Search for the cell housing the specified text and yield its [x, y] center coordinate. 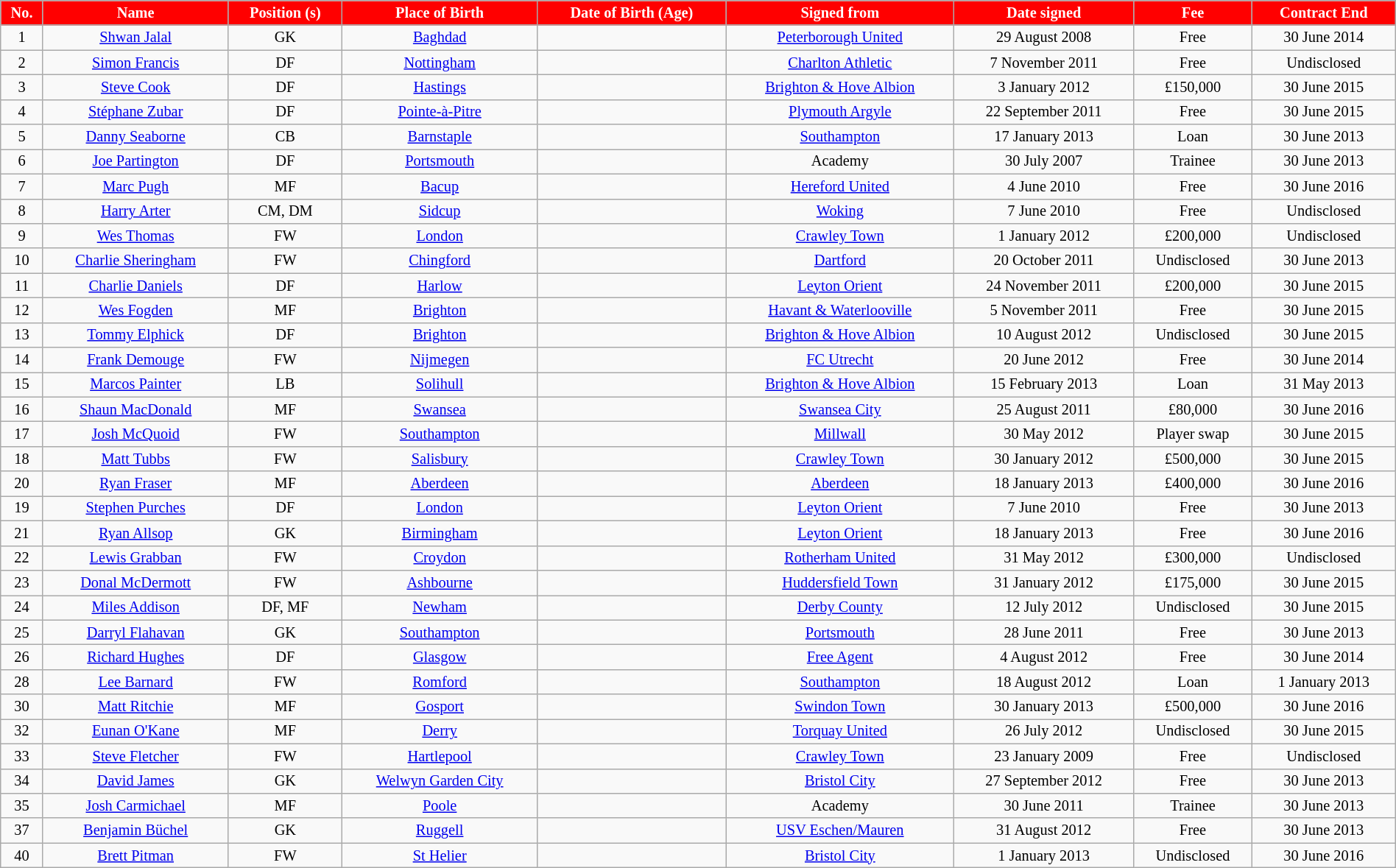
Newham [440, 607]
30 May 2012 [1043, 434]
Shaun MacDonald [135, 409]
13 [22, 335]
37 [22, 830]
Stephen Purches [135, 508]
Hastings [440, 87]
Bacup [440, 186]
5 November 2011 [1043, 310]
Derry [440, 731]
£150,000 [1193, 87]
Player swap [1193, 434]
Richard Hughes [135, 657]
CB [286, 137]
Marc Pugh [135, 186]
Solihull [440, 384]
31 May 2013 [1324, 384]
1 January 2012 [1043, 236]
Steve Cook [135, 87]
18 August 2012 [1043, 682]
30 January 2013 [1043, 707]
Matt Tubbs [135, 459]
Poole [440, 805]
Salisbury [440, 459]
21 [22, 533]
17 [22, 434]
34 [22, 781]
Derby County [839, 607]
9 [22, 236]
32 [22, 731]
Birmingham [440, 533]
Marcos Painter [135, 384]
Ashbourne [440, 582]
Josh Carmichael [135, 805]
Hartlepool [440, 756]
CM, DM [286, 211]
Croydon [440, 558]
7 [22, 186]
LB [286, 384]
28 [22, 682]
Swansea [440, 409]
Wes Thomas [135, 236]
Date of Birth (Age) [632, 13]
25 August 2011 [1043, 409]
27 September 2012 [1043, 781]
Dartford [839, 261]
Charlie Sheringham [135, 261]
Ryan Allsop [135, 533]
17 January 2013 [1043, 137]
Stéphane Zubar [135, 112]
Signed from [839, 13]
Date signed [1043, 13]
26 [22, 657]
Woking [839, 211]
Frank Demouge [135, 360]
Glasgow [440, 657]
26 July 2012 [1043, 731]
Plymouth Argyle [839, 112]
14 [22, 360]
Ruggell [440, 830]
£175,000 [1193, 582]
Huddersfield Town [839, 582]
£300,000 [1193, 558]
Pointe-à-Pitre [440, 112]
Matt Ritchie [135, 707]
Chingford [440, 261]
Lewis Grabban [135, 558]
11 [22, 286]
35 [22, 805]
31 January 2012 [1043, 582]
Rotherham United [839, 558]
Simon Francis [135, 63]
Harry Arter [135, 211]
Charlie Daniels [135, 286]
Miles Addison [135, 607]
24 [22, 607]
1 [22, 38]
23 [22, 582]
31 August 2012 [1043, 830]
Fee [1193, 13]
4 August 2012 [1043, 657]
30 January 2012 [1043, 459]
30 [22, 707]
Name [135, 13]
16 [22, 409]
31 May 2012 [1043, 558]
12 July 2012 [1043, 607]
33 [22, 756]
40 [22, 855]
Sidcup [440, 211]
Steve Fletcher [135, 756]
Position (s) [286, 13]
Tommy Elphick [135, 335]
Peterborough United [839, 38]
3 [22, 87]
20 October 2011 [1043, 261]
Shwan Jalal [135, 38]
4 June 2010 [1043, 186]
FC Utrecht [839, 360]
28 June 2011 [1043, 632]
6 [22, 161]
22 September 2011 [1043, 112]
Nijmegen [440, 360]
20 June 2012 [1043, 360]
30 July 2007 [1043, 161]
5 [22, 137]
8 [22, 211]
Havant & Waterlooville [839, 310]
David James [135, 781]
Harlow [440, 286]
Danny Seaborne [135, 137]
10 [22, 261]
Josh McQuoid [135, 434]
Place of Birth [440, 13]
7 November 2011 [1043, 63]
30 June 2011 [1043, 805]
No. [22, 13]
18 [22, 459]
3 January 2012 [1043, 87]
23 January 2009 [1043, 756]
Contract End [1324, 13]
Donal McDermott [135, 582]
Darryl Flahavan [135, 632]
Benjamin Büchel [135, 830]
Nottingham [440, 63]
Romford [440, 682]
Brett Pitman [135, 855]
Joe Partington [135, 161]
15 February 2013 [1043, 384]
Millwall [839, 434]
Charlton Athletic [839, 63]
Hereford United [839, 186]
Ryan Fraser [135, 484]
Barnstaple [440, 137]
St Helier [440, 855]
24 November 2011 [1043, 286]
Lee Barnard [135, 682]
12 [22, 310]
Swansea City [839, 409]
USV Eschen/Mauren [839, 830]
Welwyn Garden City [440, 781]
25 [22, 632]
DF, MF [286, 607]
4 [22, 112]
19 [22, 508]
£80,000 [1193, 409]
10 August 2012 [1043, 335]
£400,000 [1193, 484]
Torquay United [839, 731]
22 [22, 558]
29 August 2008 [1043, 38]
2 [22, 63]
Baghdad [440, 38]
Wes Fogden [135, 310]
Free Agent [839, 657]
Swindon Town [839, 707]
15 [22, 384]
Eunan O'Kane [135, 731]
20 [22, 484]
Gosport [440, 707]
